Detect which cell encompasses the target text, then output its (X, Y) center coordinate. 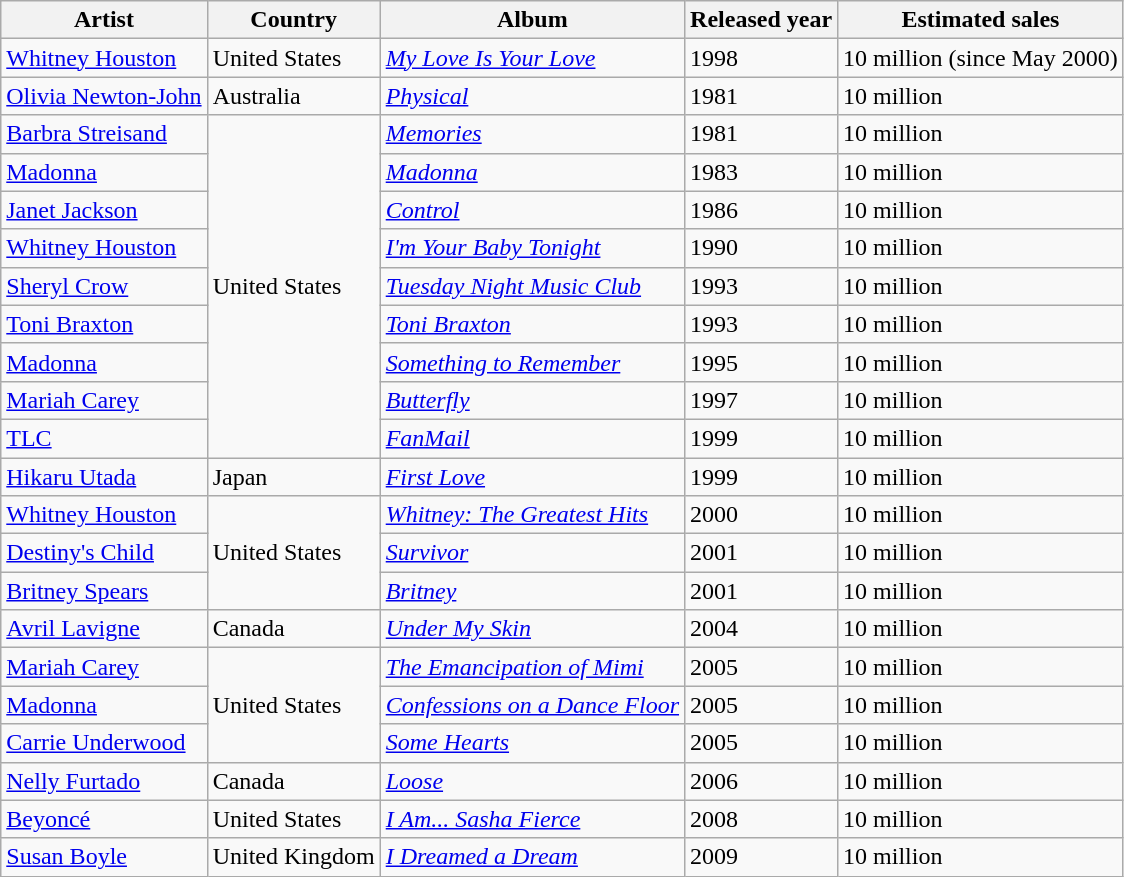
Avril Lavigne (104, 629)
Released year (762, 20)
Some Hearts (532, 743)
TLC (104, 438)
Beyoncé (104, 819)
I Dreamed a Dream (532, 857)
Japan (294, 477)
2000 (762, 515)
Something to Remember (532, 362)
United Kingdom (294, 857)
1983 (762, 172)
First Love (532, 477)
Whitney: The Greatest Hits (532, 515)
Olivia Newton-John (104, 96)
2006 (762, 781)
Barbra Streisand (104, 134)
2008 (762, 819)
2009 (762, 857)
Britney Spears (104, 591)
My Love Is Your Love (532, 58)
Tuesday Night Music Club (532, 286)
Carrie Underwood (104, 743)
1986 (762, 210)
1998 (762, 58)
Country (294, 20)
1997 (762, 400)
Australia (294, 96)
Confessions on a Dance Floor (532, 705)
Britney (532, 591)
Under My Skin (532, 629)
Janet Jackson (104, 210)
Hikaru Utada (104, 477)
Album (532, 20)
10 million (since May 2000) (981, 58)
FanMail (532, 438)
Physical (532, 96)
2004 (762, 629)
I'm Your Baby Tonight (532, 248)
1995 (762, 362)
The Emancipation of Mimi (532, 667)
1990 (762, 248)
Susan Boyle (104, 857)
Nelly Furtado (104, 781)
Destiny's Child (104, 553)
Memories (532, 134)
Butterfly (532, 400)
I Am... Sasha Fierce (532, 819)
Loose (532, 781)
Survivor (532, 553)
Control (532, 210)
Sheryl Crow (104, 286)
Artist (104, 20)
Estimated sales (981, 20)
